Capture the cell that displays the provided text and extract its [X, Y] central coordinate. 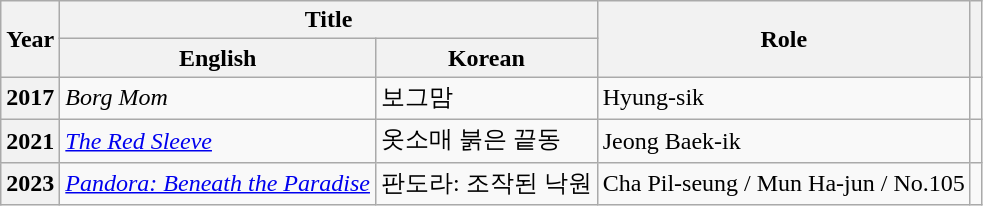
Cha Pil-seung / Mun Ha-jun / No.105 [784, 184]
Hyung-sik [784, 98]
Title [328, 20]
The Red Sleeve [218, 140]
Role [784, 39]
보그맘 [486, 98]
판도라: 조작된 낙원 [486, 184]
Pandora: Beneath the Paradise [218, 184]
Korean [486, 58]
2023 [30, 184]
2017 [30, 98]
English [218, 58]
2021 [30, 140]
Borg Mom [218, 98]
Jeong Baek-ik [784, 140]
옷소매 붉은 끝동 [486, 140]
Year [30, 39]
